Detect which cell encompasses the target text, then output its (X, Y) center coordinate. 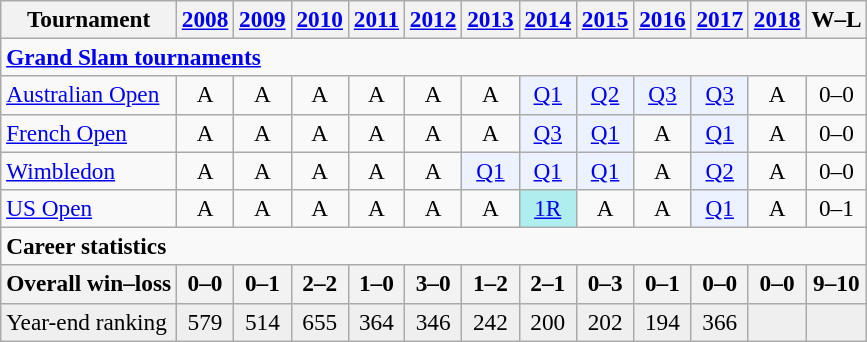
2016 (662, 19)
200 (548, 322)
US Open (89, 208)
2017 (720, 19)
364 (376, 322)
2013 (490, 19)
2014 (548, 19)
Tournament (89, 19)
366 (720, 322)
Overall win–loss (89, 284)
French Open (89, 133)
2008 (204, 19)
194 (662, 322)
2018 (776, 19)
Australian Open (89, 95)
2010 (320, 19)
514 (262, 322)
Year-end ranking (89, 322)
2011 (376, 19)
Wimbledon (89, 170)
2015 (604, 19)
0–3 (604, 284)
579 (204, 322)
1R (548, 208)
655 (320, 322)
2–1 (548, 284)
1–2 (490, 284)
2–2 (320, 284)
3–0 (432, 284)
1–0 (376, 284)
202 (604, 322)
346 (432, 322)
242 (490, 322)
Career statistics (434, 246)
2012 (432, 19)
9–10 (836, 284)
W–L (836, 19)
Grand Slam tournaments (434, 57)
2009 (262, 19)
